Scan for the cell matching the given text and deliver its (X, Y) coordinate at center. 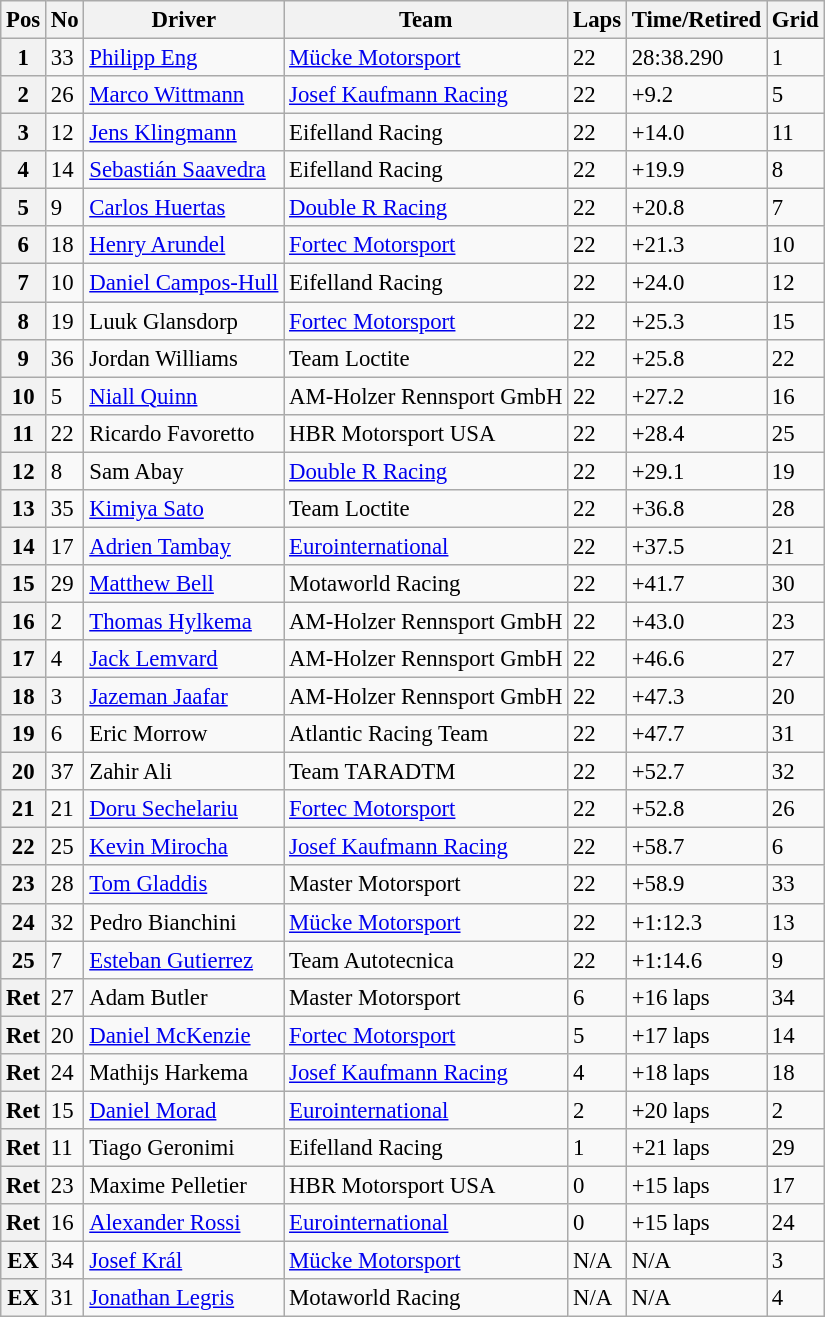
+58.9 (696, 885)
Team Autotecnica (426, 960)
Team TARADTM (426, 772)
Luuk Glansdorp (184, 321)
Eric Morrow (184, 734)
+27.2 (696, 396)
Kevin Mirocha (184, 847)
+28.4 (696, 433)
Henry Arundel (184, 245)
+17 laps (696, 1035)
Time/Retired (696, 20)
Jordan Williams (184, 358)
+18 laps (696, 1073)
Tom Gladdis (184, 885)
+52.8 (696, 809)
35 (65, 509)
Thomas Hylkema (184, 621)
Doru Sechelariu (184, 809)
37 (65, 772)
36 (65, 358)
+20 laps (696, 1110)
+58.7 (696, 847)
+46.6 (696, 659)
Daniel Campos-Hull (184, 283)
Carlos Huertas (184, 208)
Niall Quinn (184, 396)
Kimiya Sato (184, 509)
Marco Wittmann (184, 95)
Jonathan Legris (184, 1298)
Adam Butler (184, 997)
Ricardo Favoretto (184, 433)
+25.8 (696, 358)
+21 laps (696, 1148)
Matthew Bell (184, 584)
Jazeman Jaafar (184, 697)
+25.3 (696, 321)
+21.3 (696, 245)
Daniel McKenzie (184, 1035)
Sebastián Saavedra (184, 170)
Mathijs Harkema (184, 1073)
Tiago Geronimi (184, 1148)
+37.5 (696, 546)
+1:12.3 (696, 922)
Jack Lemvard (184, 659)
Maxime Pelletier (184, 1185)
Sam Abay (184, 471)
+24.0 (696, 283)
Pos (24, 20)
+14.0 (696, 133)
+29.1 (696, 471)
Philipp Eng (184, 58)
+9.2 (696, 95)
+47.7 (696, 734)
Team (426, 20)
+41.7 (696, 584)
Alexander Rossi (184, 1223)
Laps (598, 20)
Grid (794, 20)
Atlantic Racing Team (426, 734)
Adrien Tambay (184, 546)
+16 laps (696, 997)
No (65, 20)
Esteban Gutierrez (184, 960)
Jens Klingmann (184, 133)
Daniel Morad (184, 1110)
Josef Král (184, 1261)
Pedro Bianchini (184, 922)
+1:14.6 (696, 960)
+19.9 (696, 170)
+36.8 (696, 509)
Zahir Ali (184, 772)
Driver (184, 20)
+52.7 (696, 772)
28:38.290 (696, 58)
+43.0 (696, 621)
+20.8 (696, 208)
30 (794, 584)
+47.3 (696, 697)
